For the text-containing cell, return its midpoint in (x, y) coordinate format. 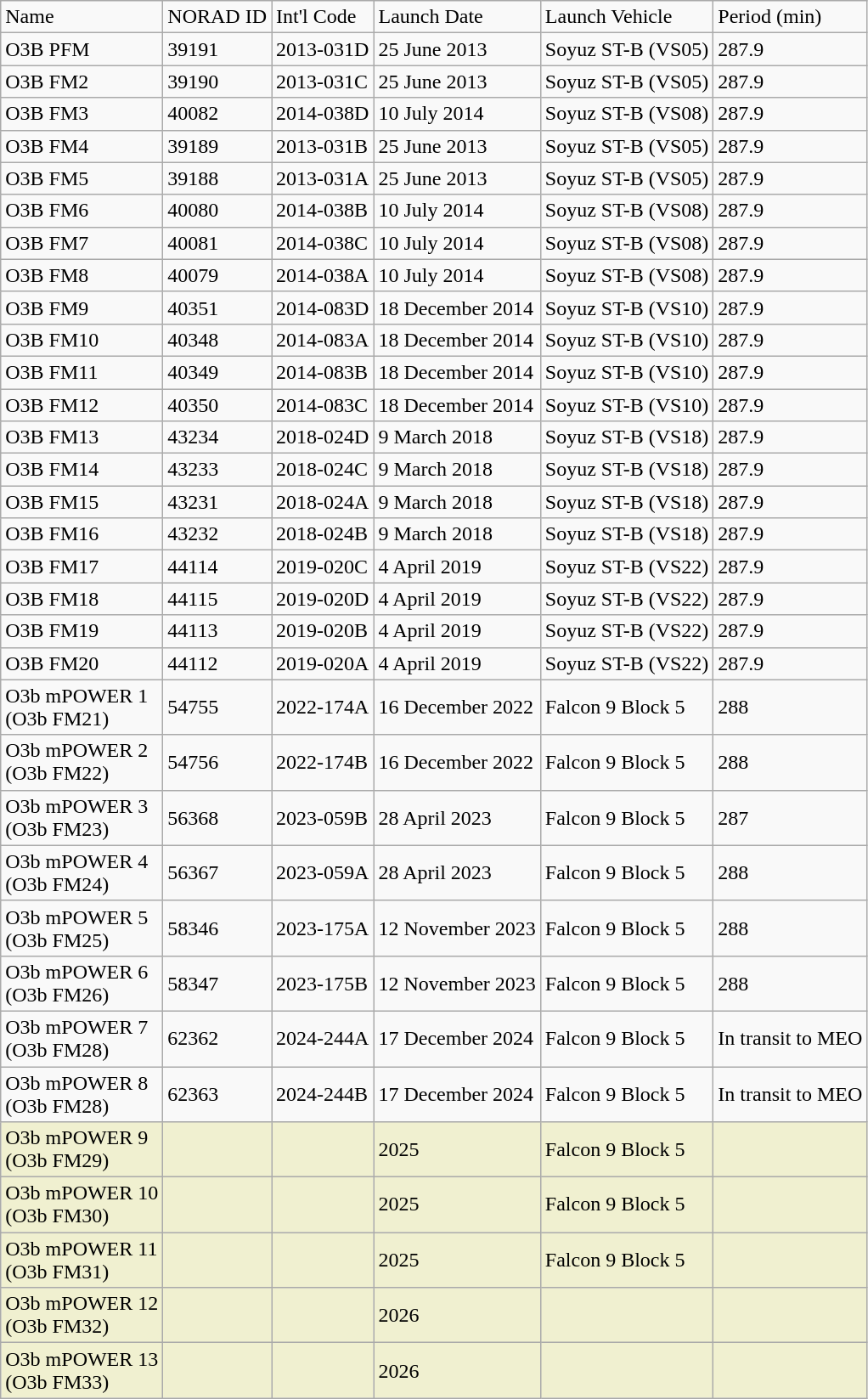
O3b mPOWER 1(O3b FM21) (82, 707)
Period (min) (790, 17)
O3b mPOWER 7(O3b FM28) (82, 1038)
O3B FM7 (82, 243)
O3B PFM (82, 49)
39189 (217, 146)
40348 (217, 340)
2014-083C (323, 405)
40081 (217, 243)
2014-038B (323, 211)
O3B FM3 (82, 114)
39188 (217, 178)
O3B FM6 (82, 211)
O3b mPOWER 13(O3b FM33) (82, 1371)
44112 (217, 663)
2014-038D (323, 114)
Int'l Code (323, 17)
NORAD ID (217, 17)
44113 (217, 631)
2013-031C (323, 82)
2019-020B (323, 631)
2023-059B (323, 817)
44114 (217, 567)
O3B FM13 (82, 437)
O3b mPOWER 10(O3b FM30) (82, 1204)
2023-175A (323, 928)
O3B FM9 (82, 307)
O3B FM15 (82, 502)
Name (82, 17)
O3B FM4 (82, 146)
40079 (217, 275)
2013-031D (323, 49)
54756 (217, 763)
2019-020D (323, 599)
O3B FM2 (82, 82)
O3B FM19 (82, 631)
40351 (217, 307)
40350 (217, 405)
2023-059A (323, 873)
2023-175B (323, 984)
40082 (217, 114)
2018-024B (323, 534)
43234 (217, 437)
O3b mPOWER 3(O3b FM23) (82, 817)
O3b mPOWER 5(O3b FM25) (82, 928)
2022-174B (323, 763)
2013-031A (323, 178)
62363 (217, 1094)
2018-024D (323, 437)
44115 (217, 599)
56368 (217, 817)
O3b mPOWER 2(O3b FM22) (82, 763)
O3B FM17 (82, 567)
62362 (217, 1038)
O3b mPOWER 4(O3b FM24) (82, 873)
2022-174A (323, 707)
2014-083D (323, 307)
O3b mPOWER 8(O3b FM28) (82, 1094)
40349 (217, 372)
2024-244B (323, 1094)
39191 (217, 49)
O3B FM18 (82, 599)
43231 (217, 502)
O3B FM16 (82, 534)
2018-024A (323, 502)
287 (790, 817)
43233 (217, 470)
58347 (217, 984)
56367 (217, 873)
40080 (217, 211)
54755 (217, 707)
2014-083B (323, 372)
O3b mPOWER 6(O3b FM26) (82, 984)
O3B FM8 (82, 275)
2019-020A (323, 663)
O3B FM10 (82, 340)
O3b mPOWER 11(O3b FM31) (82, 1261)
2014-038A (323, 275)
2013-031B (323, 146)
O3B FM12 (82, 405)
O3B FM11 (82, 372)
2024-244A (323, 1038)
2014-083A (323, 340)
O3b mPOWER 12(O3b FM32) (82, 1315)
58346 (217, 928)
O3B FM14 (82, 470)
43232 (217, 534)
O3B FM20 (82, 663)
2018-024C (323, 470)
39190 (217, 82)
O3b mPOWER 9(O3b FM29) (82, 1150)
2014-038C (323, 243)
2019-020C (323, 567)
O3B FM5 (82, 178)
Launch Date (457, 17)
Launch Vehicle (627, 17)
